Find where the given text appears and provide that cell's center as (X, Y) coordinate. 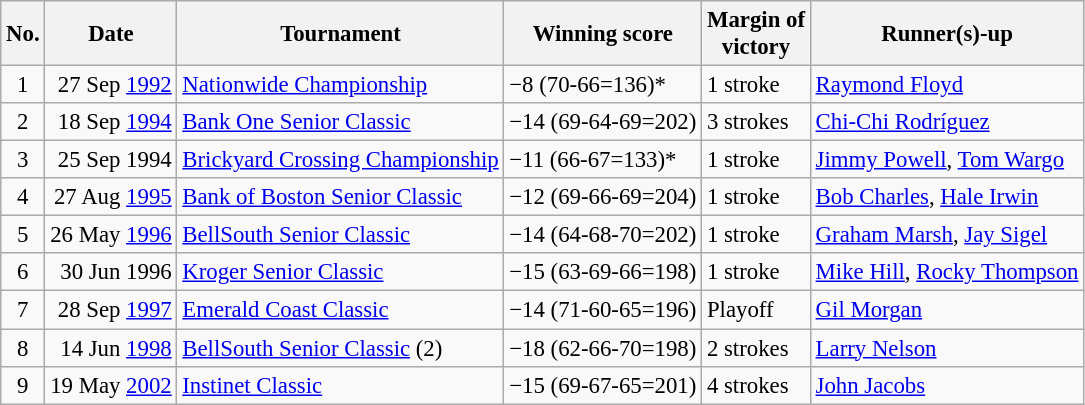
−14 (64-68-70=202) (603, 235)
4 strokes (756, 385)
Chi-Chi Rodríguez (946, 122)
BellSouth Senior Classic (2) (340, 348)
7 (23, 310)
Jimmy Powell, Tom Wargo (946, 160)
8 (23, 348)
−11 (66-67=133)* (603, 160)
Gil Morgan (946, 310)
Bank One Senior Classic (340, 122)
No. (23, 34)
Emerald Coast Classic (340, 310)
18 Sep 1994 (111, 122)
28 Sep 1997 (111, 310)
25 Sep 1994 (111, 160)
26 May 1996 (111, 235)
3 (23, 160)
−15 (69-67-65=201) (603, 385)
1 (23, 85)
19 May 2002 (111, 385)
6 (23, 273)
Tournament (340, 34)
BellSouth Senior Classic (340, 235)
14 Jun 1998 (111, 348)
9 (23, 385)
4 (23, 197)
2 (23, 122)
2 strokes (756, 348)
−15 (63-69-66=198) (603, 273)
Margin ofvictory (756, 34)
Mike Hill, Rocky Thompson (946, 273)
30 Jun 1996 (111, 273)
Playoff (756, 310)
Bob Charles, Hale Irwin (946, 197)
3 strokes (756, 122)
Nationwide Championship (340, 85)
−18 (62-66-70=198) (603, 348)
John Jacobs (946, 385)
27 Aug 1995 (111, 197)
Larry Nelson (946, 348)
Runner(s)-up (946, 34)
Graham Marsh, Jay Sigel (946, 235)
27 Sep 1992 (111, 85)
Date (111, 34)
5 (23, 235)
Brickyard Crossing Championship (340, 160)
−14 (71-60-65=196) (603, 310)
−14 (69-64-69=202) (603, 122)
Raymond Floyd (946, 85)
−12 (69-66-69=204) (603, 197)
Winning score (603, 34)
Instinet Classic (340, 385)
Kroger Senior Classic (340, 273)
Bank of Boston Senior Classic (340, 197)
−8 (70-66=136)* (603, 85)
